Capture the cell that displays the provided text and extract its (x, y) central coordinate. 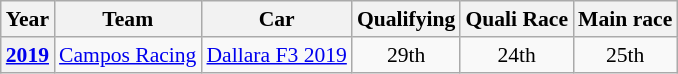
2019 (28, 55)
Main race (625, 19)
Team (128, 19)
Dallara F3 2019 (276, 55)
Campos Racing (128, 55)
29th (406, 55)
24th (516, 55)
25th (625, 55)
Quali Race (516, 19)
Year (28, 19)
Qualifying (406, 19)
Car (276, 19)
